Find where the given text appears and provide that cell's center as [x, y] coordinate. 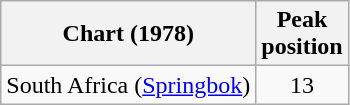
Peakposition [302, 34]
South Africa (Springbok) [128, 85]
13 [302, 85]
Chart (1978) [128, 34]
